Identify which cell holds the provided text, then report its (x, y) central coordinate. 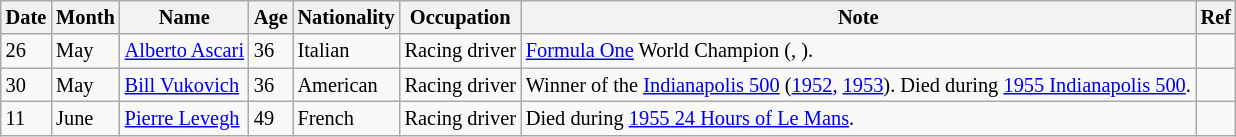
Name (184, 17)
June (86, 118)
Pierre Levegh (184, 118)
26 (26, 51)
Alberto Ascari (184, 51)
American (346, 85)
Age (271, 17)
49 (271, 118)
Note (858, 17)
Formula One World Champion (, ). (858, 51)
Month (86, 17)
Winner of the Indianapolis 500 (1952, 1953). Died during 1955 Indianapolis 500. (858, 85)
11 (26, 118)
Died during 1955 24 Hours of Le Mans. (858, 118)
Nationality (346, 17)
30 (26, 85)
French (346, 118)
Italian (346, 51)
Date (26, 17)
Bill Vukovich (184, 85)
Ref (1216, 17)
Occupation (460, 17)
